Return the (x, y) coordinate for the center point of the cell that contains the specified text.  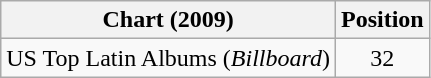
Chart (2009) (168, 20)
32 (382, 58)
US Top Latin Albums (Billboard) (168, 58)
Position (382, 20)
